Find where the given text appears and provide that cell's center as (X, Y) coordinate. 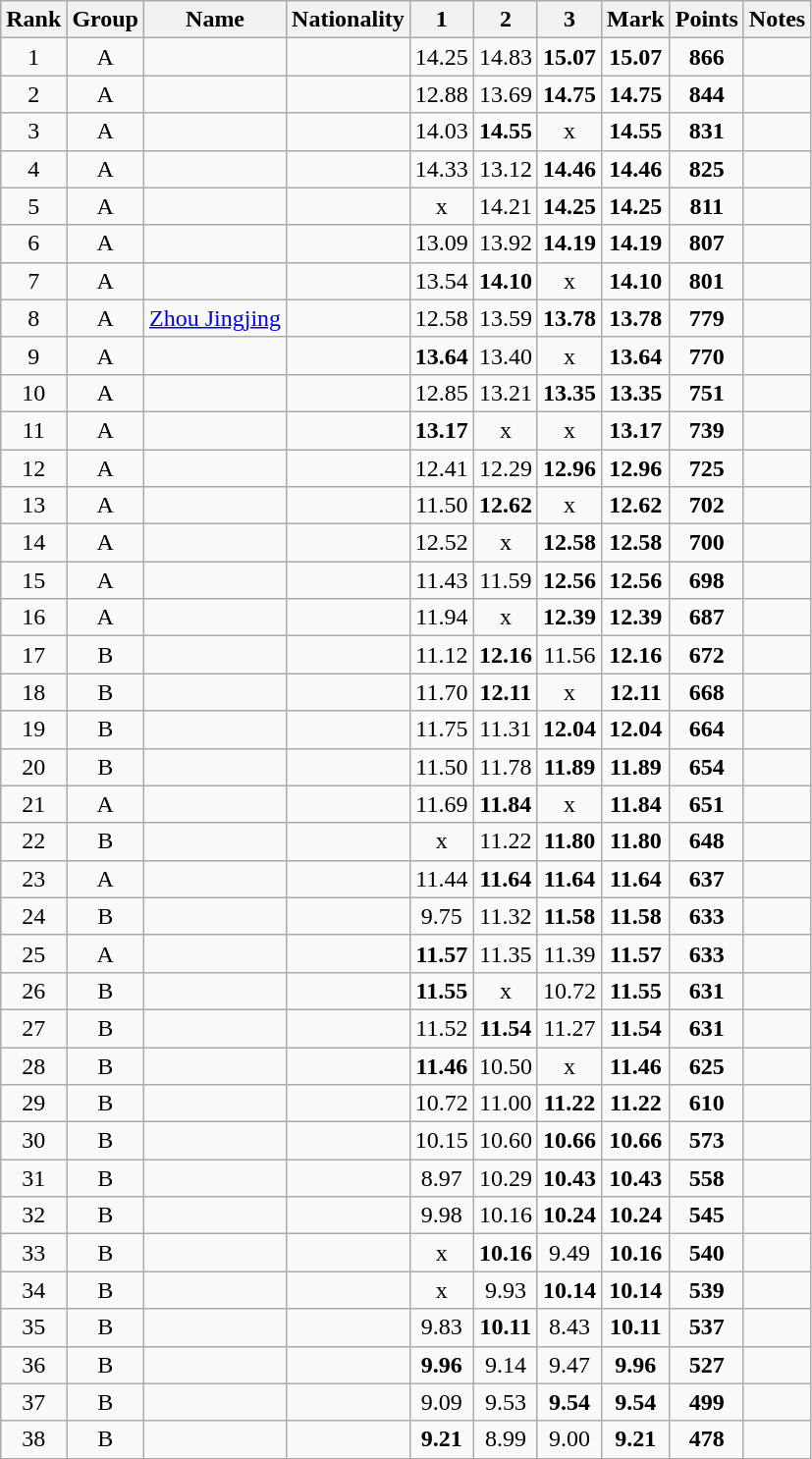
Mark (636, 20)
13.54 (442, 281)
6 (33, 243)
698 (707, 580)
725 (707, 468)
37 (33, 1402)
11 (33, 430)
Nationality (349, 20)
11.44 (442, 879)
537 (707, 1327)
14.33 (442, 169)
11.32 (505, 916)
11.52 (442, 1028)
9.83 (442, 1327)
23 (33, 879)
17 (33, 655)
13.09 (442, 243)
11.69 (442, 804)
10 (33, 393)
13.21 (505, 393)
Notes (777, 20)
540 (707, 1253)
9.00 (569, 1439)
30 (33, 1141)
9.98 (442, 1216)
14.03 (442, 132)
25 (33, 953)
9.09 (442, 1402)
9.47 (569, 1365)
478 (707, 1439)
13.59 (505, 318)
22 (33, 841)
9.49 (569, 1253)
13 (33, 506)
18 (33, 692)
499 (707, 1402)
11.35 (505, 953)
31 (33, 1178)
9.75 (442, 916)
739 (707, 430)
34 (33, 1290)
8.43 (569, 1327)
9.53 (505, 1402)
10.29 (505, 1178)
11.39 (569, 953)
610 (707, 1104)
11.94 (442, 618)
16 (33, 618)
13.69 (505, 94)
770 (707, 355)
700 (707, 543)
13.12 (505, 169)
539 (707, 1290)
664 (707, 729)
14.21 (505, 206)
12.52 (442, 543)
33 (33, 1253)
Name (216, 20)
24 (33, 916)
12.88 (442, 94)
545 (707, 1216)
668 (707, 692)
9.14 (505, 1365)
651 (707, 804)
9.93 (505, 1290)
11.31 (505, 729)
36 (33, 1365)
38 (33, 1439)
8.99 (505, 1439)
825 (707, 169)
13.92 (505, 243)
10.60 (505, 1141)
11.12 (442, 655)
5 (33, 206)
12 (33, 468)
11.56 (569, 655)
801 (707, 281)
654 (707, 767)
11.78 (505, 767)
11.59 (505, 580)
779 (707, 318)
12.41 (442, 468)
10.15 (442, 1141)
14 (33, 543)
10.50 (505, 1065)
14.83 (505, 57)
Group (106, 20)
11.43 (442, 580)
4 (33, 169)
11.27 (569, 1028)
831 (707, 132)
15 (33, 580)
13.40 (505, 355)
702 (707, 506)
8 (33, 318)
687 (707, 618)
844 (707, 94)
Rank (33, 20)
751 (707, 393)
21 (33, 804)
27 (33, 1028)
637 (707, 879)
35 (33, 1327)
11.00 (505, 1104)
19 (33, 729)
527 (707, 1365)
573 (707, 1141)
32 (33, 1216)
11.75 (442, 729)
625 (707, 1065)
Points (707, 20)
807 (707, 243)
11.70 (442, 692)
811 (707, 206)
8.97 (442, 1178)
28 (33, 1065)
26 (33, 991)
12.85 (442, 393)
29 (33, 1104)
Zhou Jingjing (216, 318)
20 (33, 767)
648 (707, 841)
9 (33, 355)
7 (33, 281)
12.29 (505, 468)
558 (707, 1178)
866 (707, 57)
672 (707, 655)
